For the text-containing cell, return its midpoint in [X, Y] coordinate format. 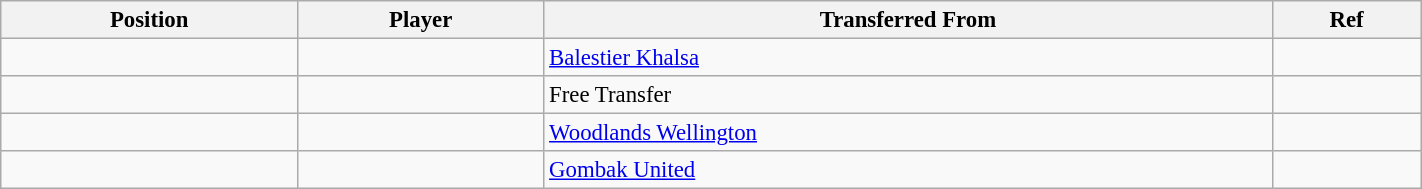
Transferred From [908, 20]
Woodlands Wellington [908, 133]
Free Transfer [908, 95]
Ref [1346, 20]
Balestier Khalsa [908, 58]
Player [421, 20]
Gombak United [908, 170]
Position [150, 20]
